Identify which cell holds the provided text, then report its (x, y) central coordinate. 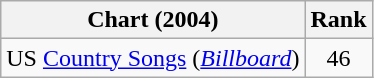
Chart (2004) (153, 20)
US Country Songs (Billboard) (153, 58)
Rank (338, 20)
46 (338, 58)
